Provide the [x, y] coordinate of the cell's center where the given text is located.  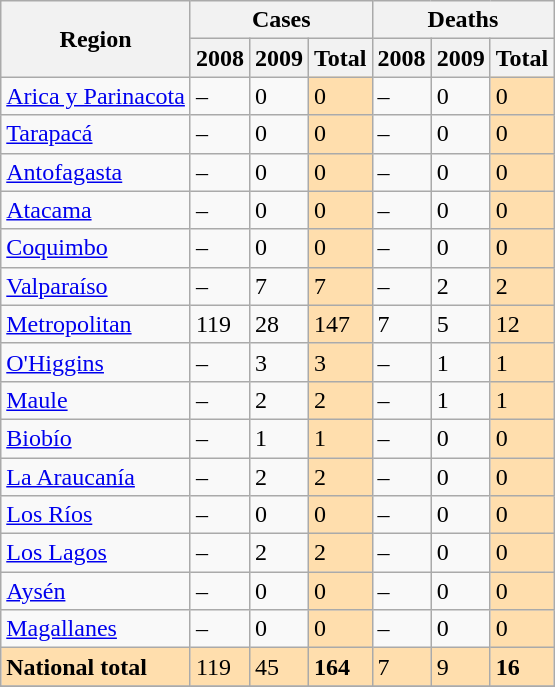
O'Higgins [96, 362]
Atacama [96, 210]
9 [460, 667]
Cases [281, 20]
Metropolitan [96, 324]
Maule [96, 400]
Magallanes [96, 629]
Biobío [96, 438]
Region [96, 39]
Tarapacá [96, 134]
National total [96, 667]
Valparaíso [96, 286]
45 [278, 667]
147 [341, 324]
164 [341, 667]
Coquimbo [96, 248]
Aysén [96, 591]
5 [460, 324]
Los Ríos [96, 515]
28 [278, 324]
La Araucanía [96, 477]
16 [522, 667]
12 [522, 324]
Los Lagos [96, 553]
Deaths [463, 20]
Antofagasta [96, 172]
Arica y Parinacota [96, 96]
